Detect which cell encompasses the target text, then output its (X, Y) center coordinate. 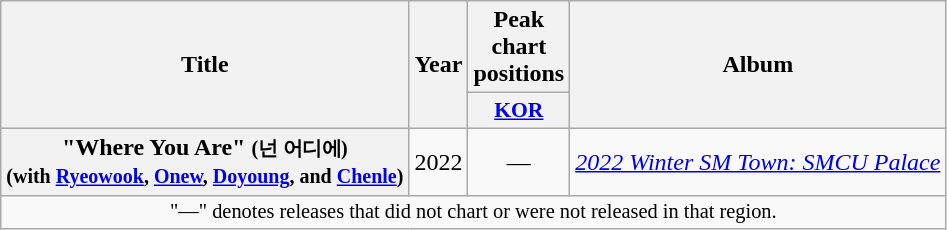
Year (438, 65)
KOR (519, 111)
— (519, 162)
Album (758, 65)
"—" denotes releases that did not chart or were not released in that region. (474, 212)
Peak chartpositions (519, 47)
Title (205, 65)
2022 (438, 162)
2022 Winter SM Town: SMCU Palace (758, 162)
"Where You Are" (넌 어디에)(with Ryeowook, Onew, Doyoung, and Chenle) (205, 162)
